Determine the [X, Y] coordinate at the center of the cell enclosing the given text.  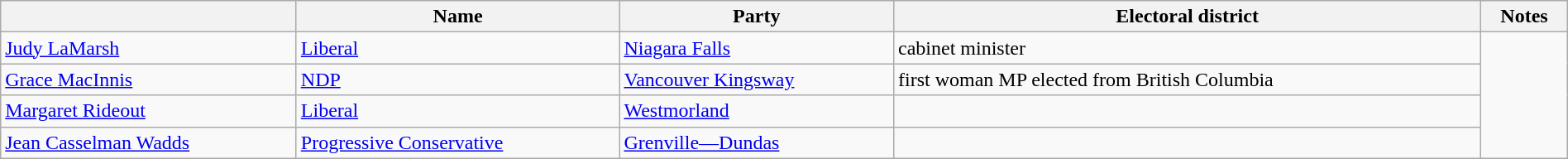
Judy LaMarsh [149, 48]
Notes [1525, 17]
Progressive Conservative [458, 142]
Jean Casselman Wadds [149, 142]
Vancouver Kingsway [757, 79]
Niagara Falls [757, 48]
cabinet minister [1188, 48]
NDP [458, 79]
Grace MacInnis [149, 79]
first woman MP elected from British Columbia [1188, 79]
Name [458, 17]
Grenville—Dundas [757, 142]
Margaret Rideout [149, 111]
Westmorland [757, 111]
Party [757, 17]
Electoral district [1188, 17]
